For the text-containing cell, return its midpoint in [x, y] coordinate format. 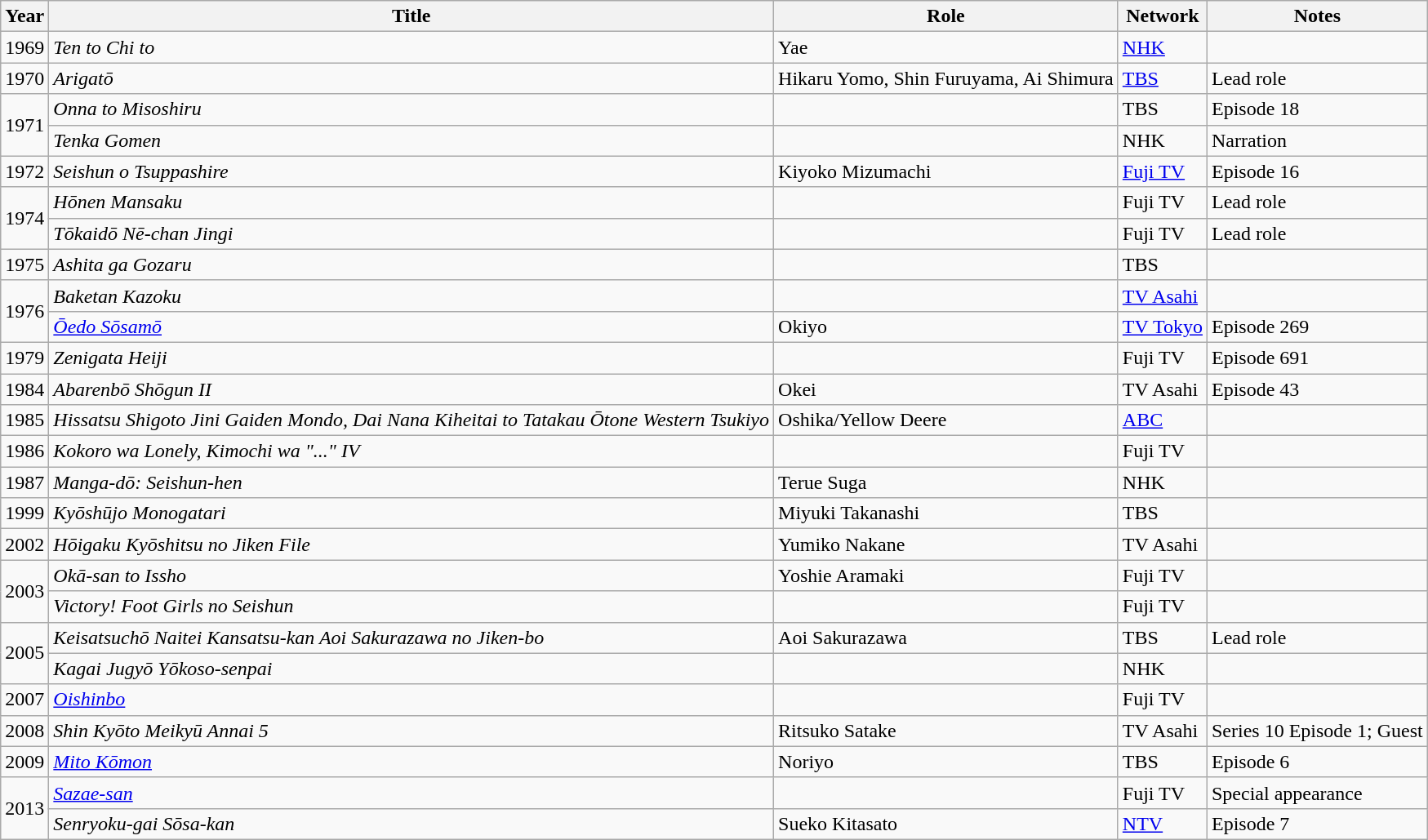
Onna to Misoshiru [411, 109]
Notes [1317, 16]
Ōedo Sōsamō [411, 327]
Yoshie Aramaki [946, 576]
Series 10 Episode 1; Guest [1317, 731]
Kyōshūjo Monogatari [411, 513]
1985 [24, 420]
Baketan Kazoku [411, 296]
Oshika/Yellow Deere [946, 420]
Hikaru Yomo, Shin Furuyama, Ai Shimura [946, 78]
Senryoku-gai Sōsa-kan [411, 824]
Hōnen Mansaku [411, 202]
Ten to Chi to [411, 47]
Yumiko Nakane [946, 544]
Episode 18 [1317, 109]
Sazae-san [411, 793]
Hōigaku Kyōshitsu no Jiken File [411, 544]
Kagai Jugyō Yōkoso-senpai [411, 669]
Okā-san to Issho [411, 576]
Hissatsu Shigoto Jini Gaiden Mondo, Dai Nana Kiheitai to Tatakau Ōtone Western Tsukiyo [411, 420]
2008 [24, 731]
Mito Kōmon [411, 762]
2005 [24, 653]
Keisatsuchō Naitei Kansatsu-kan Aoi Sakurazawa no Jiken-bo [411, 638]
Terue Suga [946, 482]
Arigatō [411, 78]
Narration [1317, 140]
Seishun o Tsuppashire [411, 171]
1999 [24, 513]
Kiyoko Mizumachi [946, 171]
Shin Kyōto Meikyū Annai 5 [411, 731]
Abarenbō Shōgun II [411, 389]
Episode 43 [1317, 389]
2009 [24, 762]
Episode 16 [1317, 171]
1987 [24, 482]
1986 [24, 451]
1976 [24, 311]
Manga-dō: Seishun-hen [411, 482]
ABC [1163, 420]
1970 [24, 78]
Aoi Sakurazawa [946, 638]
Sueko Kitasato [946, 824]
Year [24, 16]
Okiyo [946, 327]
2002 [24, 544]
Oishinbo [411, 700]
2013 [24, 808]
Zenigata Heiji [411, 358]
Noriyo [946, 762]
1975 [24, 264]
NTV [1163, 824]
1974 [24, 218]
Ritsuko Satake [946, 731]
2003 [24, 591]
Episode 7 [1317, 824]
2007 [24, 700]
Miyuki Takanashi [946, 513]
Yae [946, 47]
Okei [946, 389]
Tōkaidō Nē-chan Jingi [411, 233]
1979 [24, 358]
Episode 691 [1317, 358]
TV Tokyo [1163, 327]
1971 [24, 125]
Role [946, 16]
Episode 6 [1317, 762]
Kokoro wa Lonely, Kimochi wa "..." IV [411, 451]
Episode 269 [1317, 327]
Victory! Foot Girls no Seishun [411, 607]
Special appearance [1317, 793]
1984 [24, 389]
1972 [24, 171]
Ashita ga Gozaru [411, 264]
Network [1163, 16]
Title [411, 16]
Tenka Gomen [411, 140]
1969 [24, 47]
